Pinpoint the cell where the given text exists, returning its (X, Y) midpoint coordinate. 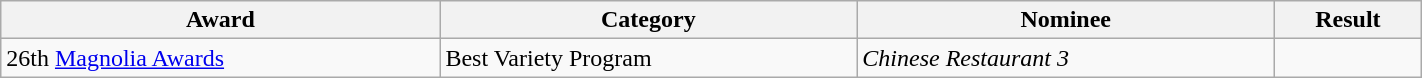
Award (220, 20)
Chinese Restaurant 3 (1066, 58)
Nominee (1066, 20)
Result (1348, 20)
Best Variety Program (648, 58)
26th Magnolia Awards (220, 58)
Category (648, 20)
